Scan for the cell matching the given text and deliver its (x, y) coordinate at center. 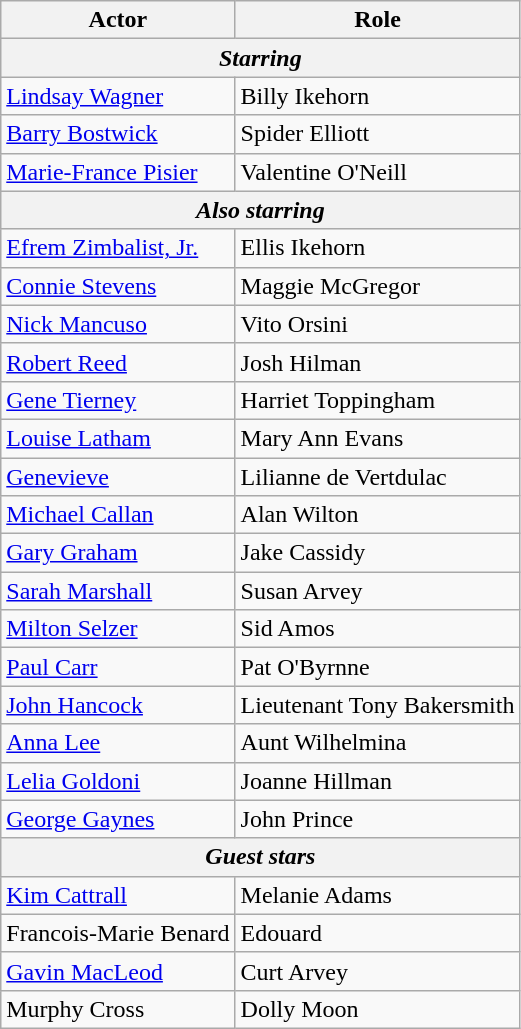
Marie-France Pisier (118, 172)
Michael Callan (118, 515)
Susan Arvey (378, 591)
Dolly Moon (378, 1009)
Kim Cattrall (118, 895)
Harriet Toppingham (378, 400)
Maggie McGregor (378, 286)
Murphy Cross (118, 1009)
Aunt Wilhelmina (378, 743)
Melanie Adams (378, 895)
Nick Mancuso (118, 324)
George Gaynes (118, 819)
Mary Ann Evans (378, 438)
Vito Orsini (378, 324)
Paul Carr (118, 667)
Gary Graham (118, 553)
Alan Wilton (378, 515)
Jake Cassidy (378, 553)
Actor (118, 20)
Also starring (260, 210)
Connie Stevens (118, 286)
Lindsay Wagner (118, 96)
Valentine O'Neill (378, 172)
Genevieve (118, 477)
Gavin MacLeod (118, 971)
Louise Latham (118, 438)
Francois-Marie Benard (118, 933)
Efrem Zimbalist, Jr. (118, 248)
Guest stars (260, 857)
Lieutenant Tony Bakersmith (378, 705)
Sid Amos (378, 629)
John Prince (378, 819)
Billy Ikehorn (378, 96)
Lelia Goldoni (118, 781)
Sarah Marshall (118, 591)
Barry Bostwick (118, 134)
Curt Arvey (378, 971)
Role (378, 20)
Robert Reed (118, 362)
Josh Hilman (378, 362)
Joanne Hillman (378, 781)
Anna Lee (118, 743)
Ellis Ikehorn (378, 248)
Lilianne de Vertdulac (378, 477)
Edouard (378, 933)
John Hancock (118, 705)
Milton Selzer (118, 629)
Starring (260, 58)
Gene Tierney (118, 400)
Pat O'Byrnne (378, 667)
Spider Elliott (378, 134)
